Extract the (x, y) coordinate from the center of the cell holding the provided text.  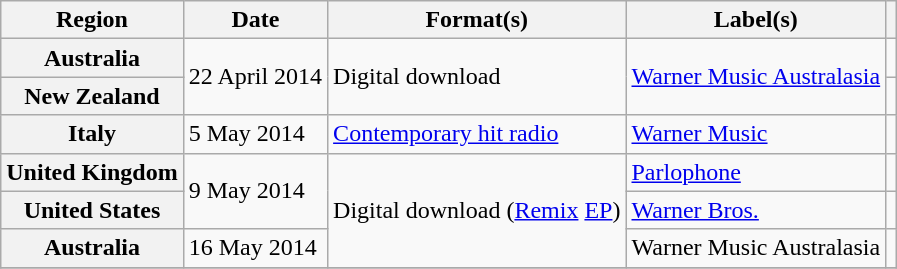
Digital download (477, 77)
5 May 2014 (255, 134)
New Zealand (92, 96)
Parlophone (756, 172)
16 May 2014 (255, 248)
Date (255, 20)
Format(s) (477, 20)
22 April 2014 (255, 77)
United States (92, 210)
9 May 2014 (255, 191)
Digital download (Remix EP) (477, 210)
United Kingdom (92, 172)
Warner Bros. (756, 210)
Region (92, 20)
Contemporary hit radio (477, 134)
Label(s) (756, 20)
Italy (92, 134)
Warner Music (756, 134)
